Provide the [x, y] coordinate of the cell's center where the given text is located.  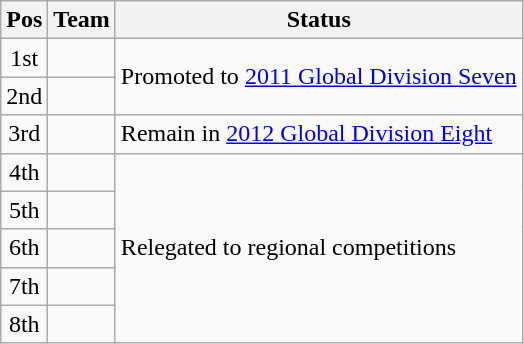
8th [24, 324]
Team [82, 20]
Remain in 2012 Global Division Eight [318, 134]
2nd [24, 96]
4th [24, 172]
1st [24, 58]
Relegated to regional competitions [318, 248]
5th [24, 210]
Pos [24, 20]
Status [318, 20]
3rd [24, 134]
6th [24, 248]
7th [24, 286]
Promoted to 2011 Global Division Seven [318, 77]
